For the text-containing cell, return its midpoint in (X, Y) coordinate format. 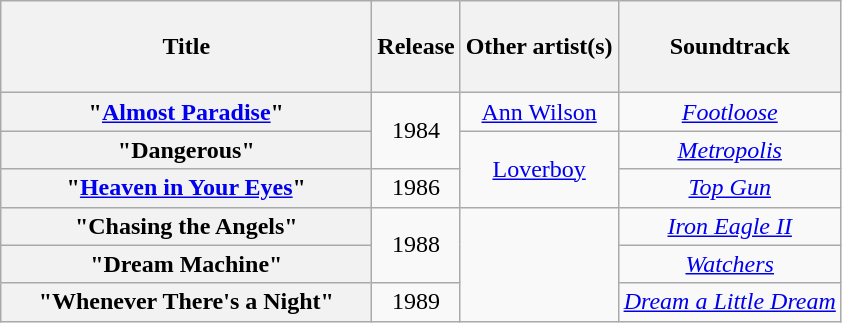
Metropolis (730, 150)
Footloose (730, 112)
Dream a Little Dream (730, 302)
Title (186, 47)
1989 (416, 302)
"Dangerous" (186, 150)
"Almost Paradise" (186, 112)
"Whenever There's a Night" (186, 302)
Top Gun (730, 188)
"Heaven in Your Eyes" (186, 188)
Loverboy (539, 169)
1984 (416, 131)
1986 (416, 188)
"Chasing the Angels" (186, 226)
Watchers (730, 264)
Ann Wilson (539, 112)
Release (416, 47)
Other artist(s) (539, 47)
Iron Eagle II (730, 226)
1988 (416, 245)
"Dream Machine" (186, 264)
Soundtrack (730, 47)
